Extract the [X, Y] coordinate from the center of the cell holding the provided text.  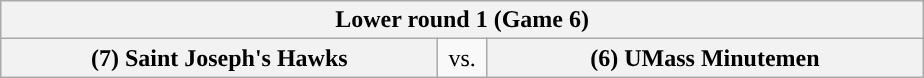
(6) UMass Minutemen [704, 58]
vs. [462, 58]
(7) Saint Joseph's Hawks [220, 58]
Lower round 1 (Game 6) [462, 20]
